Detect which cell encompasses the target text, then output its (X, Y) center coordinate. 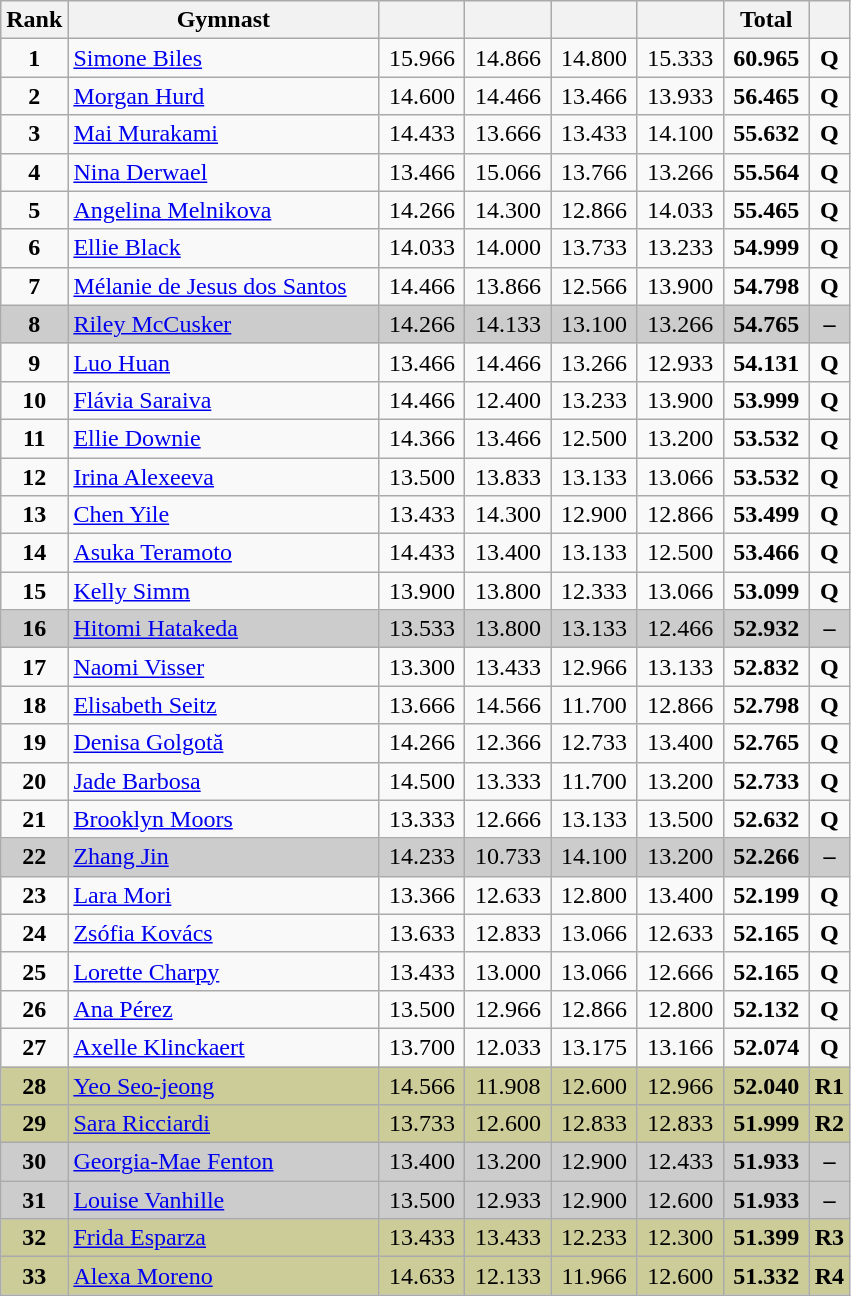
Ana Pérez (224, 1009)
32 (34, 1238)
Morgan Hurd (224, 96)
14.233 (422, 857)
30 (34, 1162)
22 (34, 857)
55.564 (766, 172)
Jade Barbosa (224, 781)
Lorette Charpy (224, 971)
53.099 (766, 591)
R2 (829, 1124)
12.433 (680, 1162)
27 (34, 1047)
13.766 (594, 172)
52.199 (766, 895)
10.733 (508, 857)
Asuka Teramoto (224, 553)
16 (34, 629)
14.500 (422, 781)
13.175 (594, 1047)
Luo Huan (224, 362)
52.132 (766, 1009)
Louise Vanhille (224, 1200)
29 (34, 1124)
Kelly Simm (224, 591)
19 (34, 743)
56.465 (766, 96)
Sara Ricciardi (224, 1124)
23 (34, 895)
13.866 (508, 286)
Zhang Jin (224, 857)
54.798 (766, 286)
15.966 (422, 58)
Brooklyn Moors (224, 819)
14.633 (422, 1276)
R1 (829, 1085)
8 (34, 324)
R4 (829, 1276)
12.333 (594, 591)
12.400 (508, 400)
52.932 (766, 629)
13.533 (422, 629)
33 (34, 1276)
52.040 (766, 1085)
10 (34, 400)
51.332 (766, 1276)
13.000 (508, 971)
55.465 (766, 210)
52.266 (766, 857)
12.033 (508, 1047)
Axelle Klinckaert (224, 1047)
12 (34, 477)
53.999 (766, 400)
7 (34, 286)
12.133 (508, 1276)
13.166 (680, 1047)
52.832 (766, 667)
6 (34, 248)
13.833 (508, 477)
55.632 (766, 134)
Chen Yile (224, 515)
51.999 (766, 1124)
14 (34, 553)
20 (34, 781)
54.765 (766, 324)
14.366 (422, 438)
1 (34, 58)
Gymnast (224, 20)
Angelina Melnikova (224, 210)
Ellie Downie (224, 438)
11 (34, 438)
13.100 (594, 324)
12.300 (680, 1238)
Ellie Black (224, 248)
R3 (829, 1238)
13.300 (422, 667)
54.131 (766, 362)
Nina Derwael (224, 172)
13.933 (680, 96)
Elisabeth Seitz (224, 705)
Total (766, 20)
18 (34, 705)
Hitomi Hatakeda (224, 629)
14.600 (422, 96)
Lara Mori (224, 895)
3 (34, 134)
52.074 (766, 1047)
14.866 (508, 58)
26 (34, 1009)
12.733 (594, 743)
11.966 (594, 1276)
Irina Alexeeva (224, 477)
17 (34, 667)
52.632 (766, 819)
31 (34, 1200)
15.066 (508, 172)
54.999 (766, 248)
Mai Murakami (224, 134)
52.798 (766, 705)
Yeo Seo-jeong (224, 1085)
Rank (34, 20)
60.965 (766, 58)
Simone Biles (224, 58)
Flávia Saraiva (224, 400)
12.466 (680, 629)
2 (34, 96)
Georgia-Mae Fenton (224, 1162)
14.000 (508, 248)
14.133 (508, 324)
12.366 (508, 743)
13 (34, 515)
11.908 (508, 1085)
15 (34, 591)
9 (34, 362)
13.633 (422, 933)
25 (34, 971)
13.366 (422, 895)
Denisa Golgotă (224, 743)
52.765 (766, 743)
12.233 (594, 1238)
Mélanie de Jesus dos Santos (224, 286)
Alexa Moreno (224, 1276)
15.333 (680, 58)
24 (34, 933)
51.399 (766, 1238)
Zsófia Kovács (224, 933)
Naomi Visser (224, 667)
21 (34, 819)
13.700 (422, 1047)
12.566 (594, 286)
28 (34, 1085)
52.733 (766, 781)
14.800 (594, 58)
53.466 (766, 553)
Riley McCusker (224, 324)
Frida Esparza (224, 1238)
5 (34, 210)
53.499 (766, 515)
4 (34, 172)
